Detect which cell encompasses the target text, then output its [x, y] center coordinate. 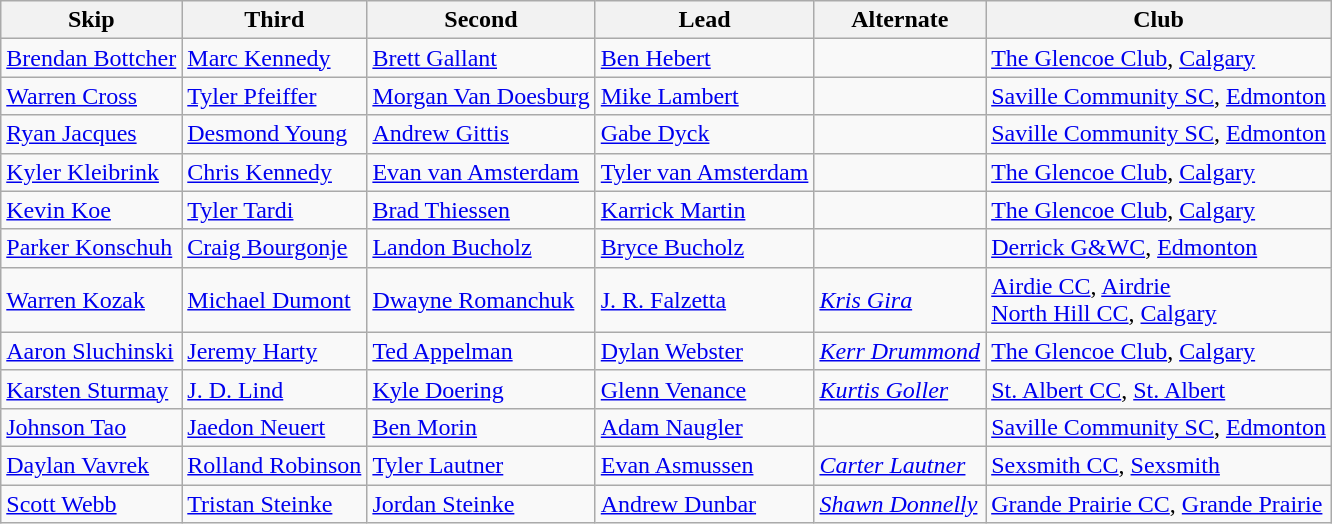
Carter Lautner [900, 465]
Glenn Venance [704, 389]
Second [481, 20]
Third [274, 20]
Jeremy Harty [274, 351]
Michael Dumont [274, 300]
Andrew Gittis [481, 134]
Brendan Bottcher [92, 58]
Rolland Robinson [274, 465]
Mike Lambert [704, 96]
Jaedon Neuert [274, 427]
Sexsmith CC, Sexsmith [1159, 465]
Airdie CC, Airdrie North Hill CC, Calgary [1159, 300]
Evan Asmussen [704, 465]
Kyle Doering [481, 389]
Brett Gallant [481, 58]
Kyler Kleibrink [92, 172]
J. D. Lind [274, 389]
Johnson Tao [92, 427]
Marc Kennedy [274, 58]
Ben Morin [481, 427]
Club [1159, 20]
Dylan Webster [704, 351]
Parker Konschuh [92, 248]
Chris Kennedy [274, 172]
St. Albert CC, St. Albert [1159, 389]
Aaron Sluchinski [92, 351]
Morgan Van Doesburg [481, 96]
Craig Bourgonje [274, 248]
Desmond Young [274, 134]
Kurtis Goller [900, 389]
Tyler van Amsterdam [704, 172]
Ben Hebert [704, 58]
Tyler Pfeiffer [274, 96]
Landon Bucholz [481, 248]
Shawn Donnelly [900, 503]
Warren Cross [92, 96]
Ted Appelman [481, 351]
Andrew Dunbar [704, 503]
Adam Naugler [704, 427]
Scott Webb [92, 503]
Kris Gira [900, 300]
Gabe Dyck [704, 134]
Warren Kozak [92, 300]
Dwayne Romanchuk [481, 300]
Karsten Sturmay [92, 389]
Grande Prairie CC, Grande Prairie [1159, 503]
Brad Thiessen [481, 210]
Kevin Koe [92, 210]
Derrick G&WC, Edmonton [1159, 248]
Kerr Drummond [900, 351]
Evan van Amsterdam [481, 172]
Ryan Jacques [92, 134]
Lead [704, 20]
Alternate [900, 20]
Karrick Martin [704, 210]
J. R. Falzetta [704, 300]
Skip [92, 20]
Tyler Tardi [274, 210]
Daylan Vavrek [92, 465]
Tyler Lautner [481, 465]
Tristan Steinke [274, 503]
Bryce Bucholz [704, 248]
Jordan Steinke [481, 503]
